Provide the (X, Y) coordinate of the cell's center where the given text is located.  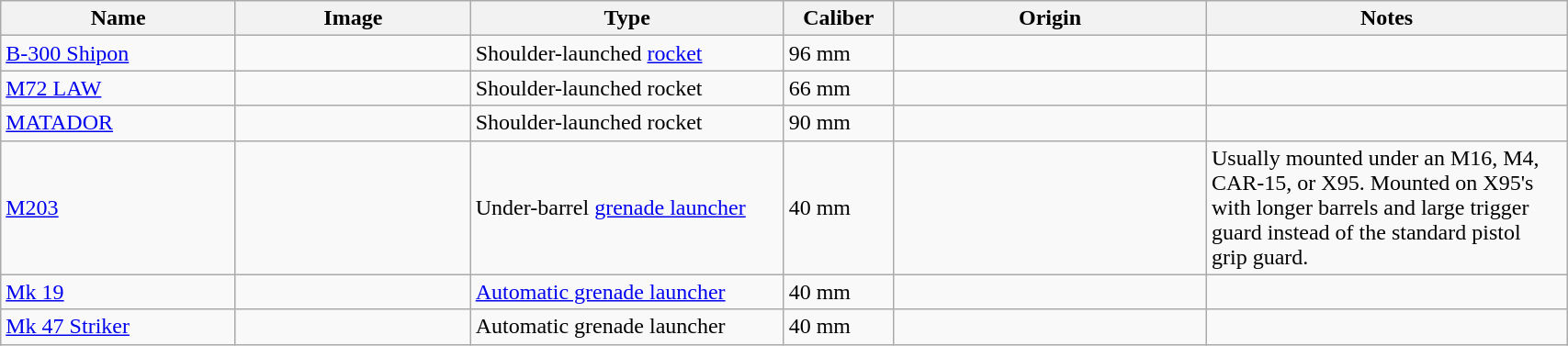
M203 (118, 207)
Image (353, 18)
Under-barrel grenade launcher (626, 207)
Origin (1049, 18)
Notes (1386, 18)
B-300 Shipon (118, 53)
Caliber (838, 18)
Type (626, 18)
96 mm (838, 53)
MATADOR (118, 123)
90 mm (838, 123)
Mk 19 (118, 292)
Mk 47 Striker (118, 327)
66 mm (838, 88)
Name (118, 18)
M72 LAW (118, 88)
